Extract the (x, y) coordinate from the center of the cell holding the provided text.  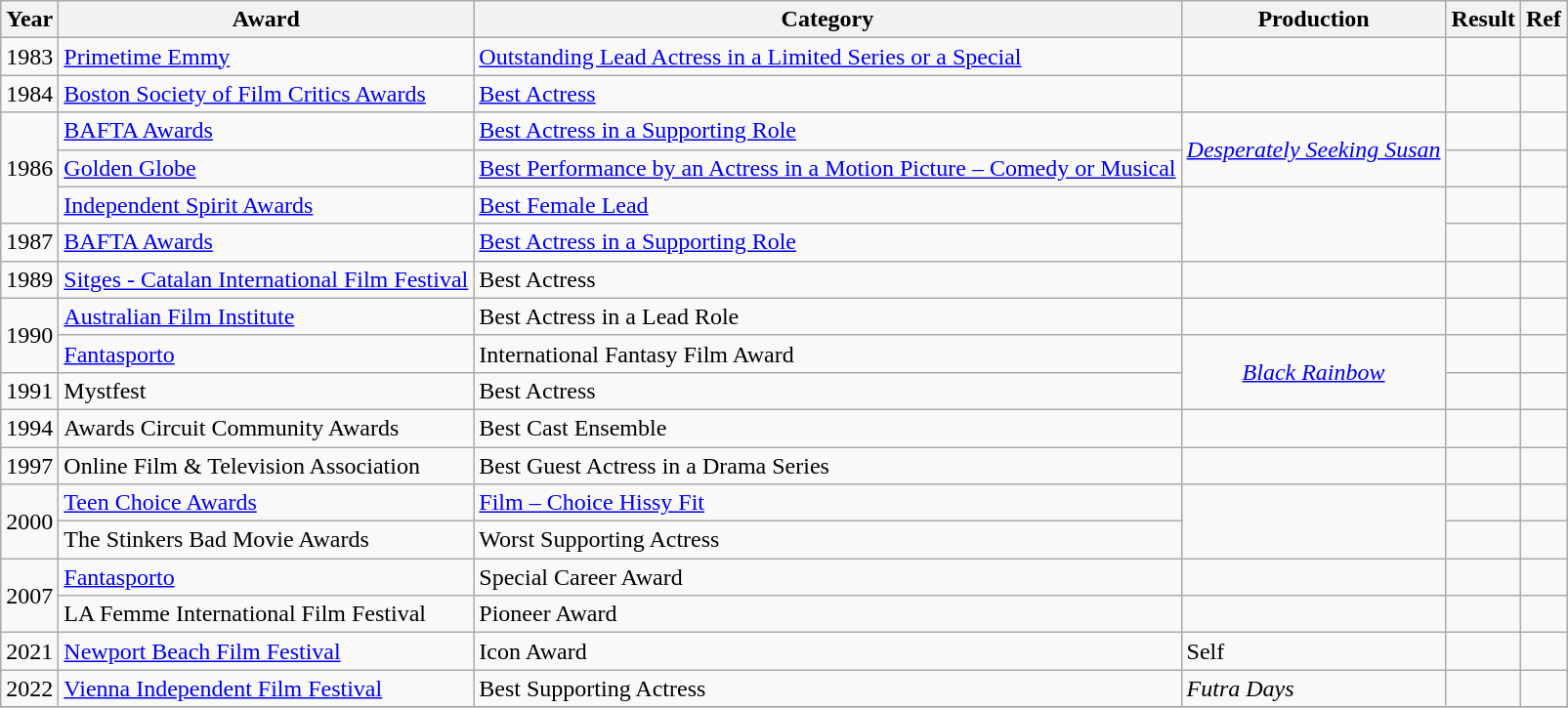
Best Performance by an Actress in a Motion Picture – Comedy or Musical (827, 168)
Golden Globe (266, 168)
Teen Choice Awards (266, 503)
Online Film & Television Association (266, 466)
Best Supporting Actress (827, 688)
Special Career Award (827, 577)
Newport Beach Film Festival (266, 651)
Ref (1544, 20)
Primetime Emmy (266, 57)
1983 (29, 57)
Vienna Independent Film Festival (266, 688)
Year (29, 20)
Result (1483, 20)
Futra Days (1313, 688)
1989 (29, 279)
1997 (29, 466)
Award (266, 20)
1994 (29, 428)
The Stinkers Bad Movie Awards (266, 540)
Icon Award (827, 651)
2022 (29, 688)
1990 (29, 335)
Black Rainbow (1313, 372)
Best Female Lead (827, 205)
Best Cast Ensemble (827, 428)
Self (1313, 651)
Pioneer Award (827, 614)
Film – Choice Hissy Fit (827, 503)
1991 (29, 391)
2021 (29, 651)
2007 (29, 596)
LA Femme International Film Festival (266, 614)
Production (1313, 20)
Best Guest Actress in a Drama Series (827, 466)
Mystfest (266, 391)
2000 (29, 521)
Sitges - Catalan International Film Festival (266, 279)
Australian Film Institute (266, 316)
1986 (29, 168)
Best Actress in a Lead Role (827, 316)
Category (827, 20)
Awards Circuit Community Awards (266, 428)
Boston Society of Film Critics Awards (266, 94)
Outstanding Lead Actress in a Limited Series or a Special (827, 57)
Worst Supporting Actress (827, 540)
Independent Spirit Awards (266, 205)
Desperately Seeking Susan (1313, 149)
International Fantasy Film Award (827, 354)
1984 (29, 94)
1987 (29, 242)
